Provide the (x, y) coordinate of the cell's center where the given text is located.  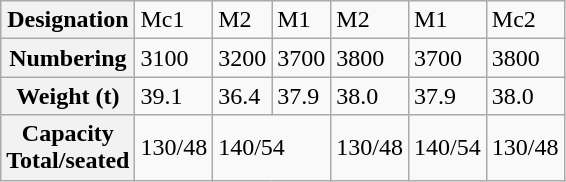
CapacityTotal/seated (68, 148)
Mc2 (525, 20)
3100 (174, 58)
3200 (242, 58)
36.4 (242, 96)
Mc1 (174, 20)
Designation (68, 20)
Weight (t) (68, 96)
39.1 (174, 96)
Numbering (68, 58)
